Determine the (X, Y) coordinate at the center of the cell enclosing the given text.  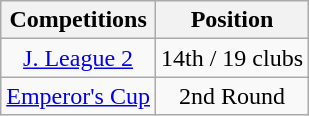
14th / 19 clubs (232, 58)
Emperor's Cup (78, 96)
Competitions (78, 20)
2nd Round (232, 96)
J. League 2 (78, 58)
Position (232, 20)
